Determine the [X, Y] coordinate at the center of the cell enclosing the given text.  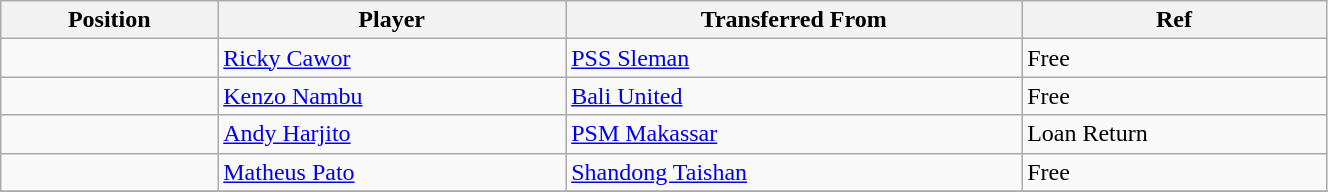
Position [110, 20]
Transferred From [794, 20]
Andy Harjito [392, 134]
Kenzo Nambu [392, 96]
PSS Sleman [794, 58]
Ricky Cawor [392, 58]
Matheus Pato [392, 172]
PSM Makassar [794, 134]
Shandong Taishan [794, 172]
Bali United [794, 96]
Player [392, 20]
Ref [1174, 20]
Loan Return [1174, 134]
